Return [x, y] of the center of cell containing provided text 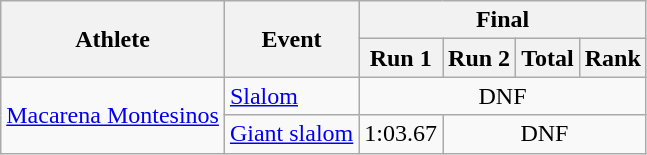
Final [502, 20]
Slalom [291, 96]
Event [291, 39]
Run 1 [401, 58]
Total [548, 58]
Macarena Montesinos [113, 115]
1:03.67 [401, 134]
Athlete [113, 39]
Run 2 [480, 58]
Giant slalom [291, 134]
Rank [612, 58]
